Find where the given text appears and provide that cell's center as [X, Y] coordinate. 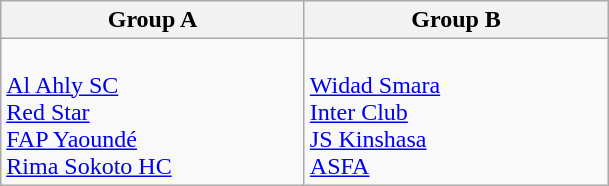
Widad Smara Inter Club JS Kinshasa ASFA [456, 112]
Group A [153, 20]
Al Ahly SC Red Star FAP Yaoundé Rima Sokoto HC [153, 112]
Group B [456, 20]
